Identify which cell holds the provided text, then report its (X, Y) central coordinate. 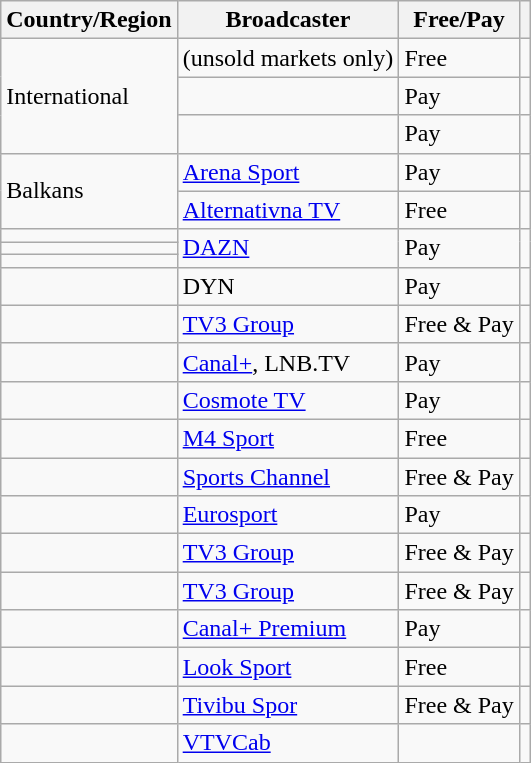
Balkans (89, 191)
Cosmote TV (288, 400)
Sports Channel (288, 477)
Tivibu Spor (288, 705)
DYN (288, 286)
Look Sport (288, 667)
International (89, 96)
DAZN (288, 248)
Arena Sport (288, 172)
Eurosport (288, 515)
Canal+ Premium (288, 629)
Canal+, LNB.TV (288, 362)
M4 Sport (288, 438)
Broadcaster (288, 20)
Country/Region (89, 20)
VTVCab (288, 743)
Alternativna TV (288, 210)
(unsold markets only) (288, 58)
Free/Pay (459, 20)
